Determine the [x, y] coordinate at the center of the cell enclosing the given text.  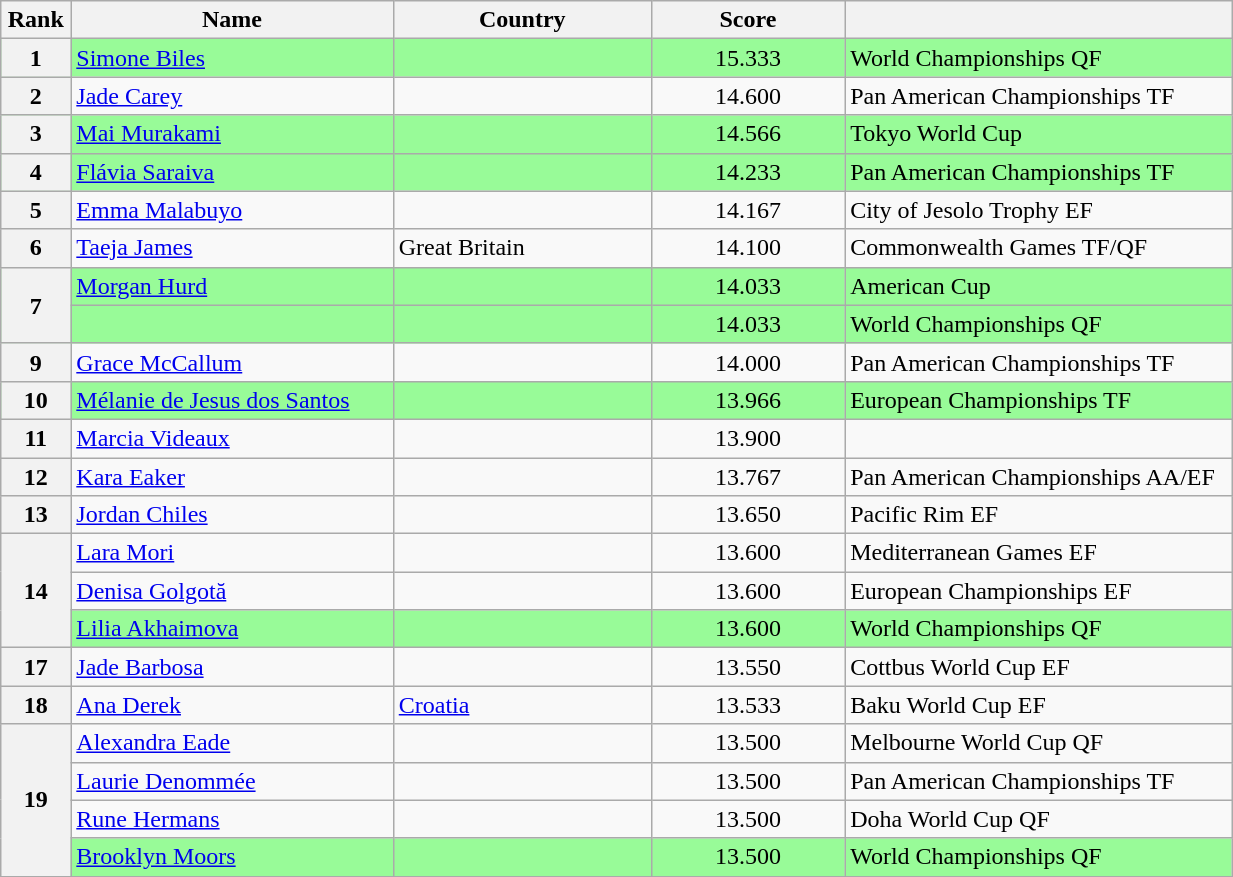
13.533 [748, 705]
Brooklyn Moors [232, 857]
Rune Hermans [232, 819]
14.000 [748, 362]
Morgan Hurd [232, 286]
Score [748, 20]
17 [36, 667]
Taeja James [232, 248]
Commonwealth Games TF/QF [1038, 248]
Cottbus World Cup EF [1038, 667]
American Cup [1038, 286]
5 [36, 210]
Rank [36, 20]
Alexandra Eade [232, 743]
Jordan Chiles [232, 515]
14.100 [748, 248]
12 [36, 477]
Laurie Denommée [232, 781]
14.233 [748, 172]
14.566 [748, 134]
13.650 [748, 515]
14.167 [748, 210]
Jade Barbosa [232, 667]
Country [522, 20]
7 [36, 305]
18 [36, 705]
Pacific Rim EF [1038, 515]
9 [36, 362]
6 [36, 248]
Simone Biles [232, 58]
Mai Murakami [232, 134]
1 [36, 58]
City of Jesolo Trophy EF [1038, 210]
Lara Mori [232, 553]
Kara Eaker [232, 477]
Ana Derek [232, 705]
13.900 [748, 438]
14 [36, 591]
3 [36, 134]
Name [232, 20]
Great Britain [522, 248]
Lilia Akhaimova [232, 629]
Mélanie de Jesus dos Santos [232, 400]
Baku World Cup EF [1038, 705]
4 [36, 172]
19 [36, 800]
2 [36, 96]
Tokyo World Cup [1038, 134]
11 [36, 438]
Flávia Saraiva [232, 172]
Marcia Videaux [232, 438]
13.767 [748, 477]
European Championships EF [1038, 591]
European Championships TF [1038, 400]
Mediterranean Games EF [1038, 553]
Pan American Championships AA/EF [1038, 477]
13.966 [748, 400]
Denisa Golgotă [232, 591]
13.550 [748, 667]
13 [36, 515]
Melbourne World Cup QF [1038, 743]
Emma Malabuyo [232, 210]
Grace McCallum [232, 362]
Jade Carey [232, 96]
10 [36, 400]
Doha World Cup QF [1038, 819]
Croatia [522, 705]
15.333 [748, 58]
14.600 [748, 96]
